Determine the [X, Y] coordinate at the center of the cell enclosing the given text.  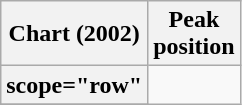
Peakposition [194, 34]
scope="row" [74, 85]
Chart (2002) [74, 34]
